Return the (x, y) coordinate for the center point of the cell that contains the specified text.  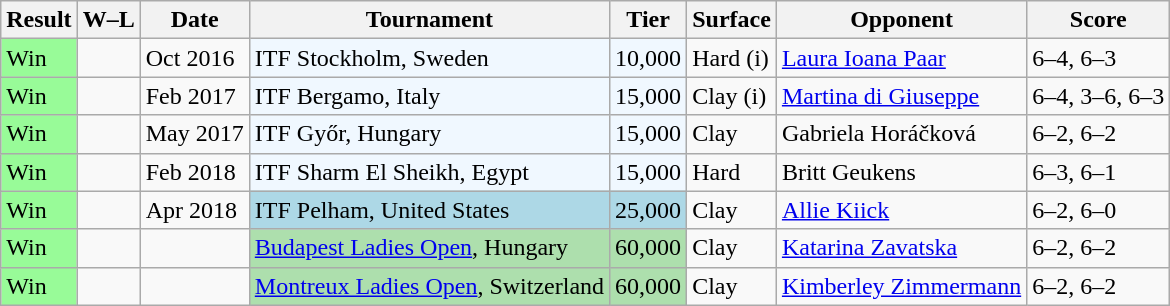
Surface (732, 20)
May 2017 (194, 134)
6–3, 6–1 (1098, 172)
25,000 (648, 210)
Budapest Ladies Open, Hungary (429, 248)
10,000 (648, 58)
ITF Pelham, United States (429, 210)
Feb 2017 (194, 96)
Allie Kiick (901, 210)
Score (1098, 20)
Katarina Zavatska (901, 248)
Hard (732, 172)
Apr 2018 (194, 210)
6–4, 6–3 (1098, 58)
ITF Bergamo, Italy (429, 96)
Montreux Ladies Open, Switzerland (429, 286)
Britt Geukens (901, 172)
Clay (i) (732, 96)
Martina di Giuseppe (901, 96)
Date (194, 20)
Laura Ioana Paar (901, 58)
Feb 2018 (194, 172)
Result (39, 20)
Tournament (429, 20)
Oct 2016 (194, 58)
Hard (i) (732, 58)
Gabriela Horáčková (901, 134)
ITF Sharm El Sheikh, Egypt (429, 172)
6–2, 6–0 (1098, 210)
6–4, 3–6, 6–3 (1098, 96)
ITF Győr, Hungary (429, 134)
Tier (648, 20)
Kimberley Zimmermann (901, 286)
ITF Stockholm, Sweden (429, 58)
W–L (108, 20)
Opponent (901, 20)
